Return [X, Y] of the center of cell containing provided text 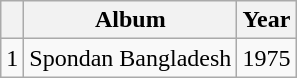
Year [266, 20]
Album [130, 20]
Spondan Bangladesh [130, 58]
1975 [266, 58]
1 [12, 58]
